Search for the cell housing the specified text and yield its (x, y) center coordinate. 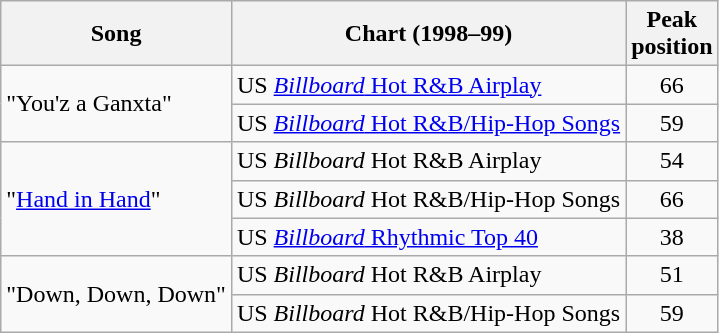
38 (672, 237)
"Down, Down, Down" (116, 294)
51 (672, 275)
"You'z a Ganxta" (116, 104)
"Hand in Hand" (116, 199)
US Billboard Rhythmic Top 40 (428, 237)
Song (116, 34)
Chart (1998–99) (428, 34)
54 (672, 161)
Peakposition (672, 34)
